Return the [x, y] coordinate for the center point of the cell that contains the specified text.  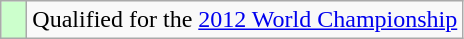
Qualified for the 2012 World Championship [245, 20]
